Find where the given text appears and provide that cell's center as [X, Y] coordinate. 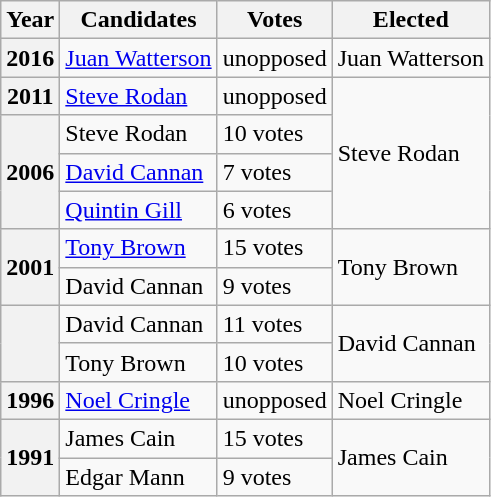
6 votes [274, 210]
1996 [30, 400]
Year [30, 20]
Candidates [138, 20]
11 votes [274, 324]
7 votes [274, 172]
2001 [30, 267]
Elected [410, 20]
Edgar Mann [138, 477]
2006 [30, 172]
Quintin Gill [138, 210]
2011 [30, 96]
1991 [30, 457]
2016 [30, 58]
Votes [274, 20]
